Capture the cell that displays the provided text and extract its (x, y) central coordinate. 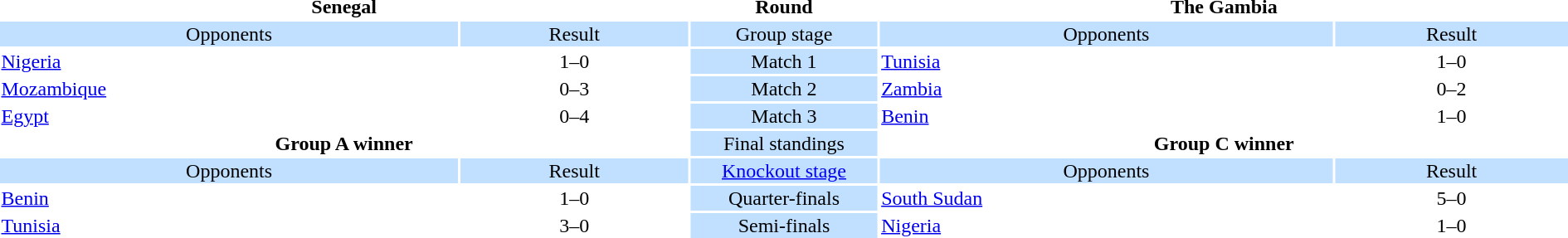
Group C winner (1225, 143)
Match 3 (783, 116)
3–0 (574, 226)
Semi-finals (783, 226)
Mozambique (229, 89)
Egypt (229, 116)
0–4 (574, 116)
Match 1 (783, 61)
Group A winner (343, 143)
0–3 (574, 89)
5–0 (1452, 198)
Final standings (783, 143)
South Sudan (1107, 198)
Knockout stage (783, 171)
Group stage (783, 34)
0–2 (1452, 89)
Zambia (1107, 89)
Quarter-finals (783, 198)
Match 2 (783, 89)
